Identify which cell holds the provided text, then report its (x, y) central coordinate. 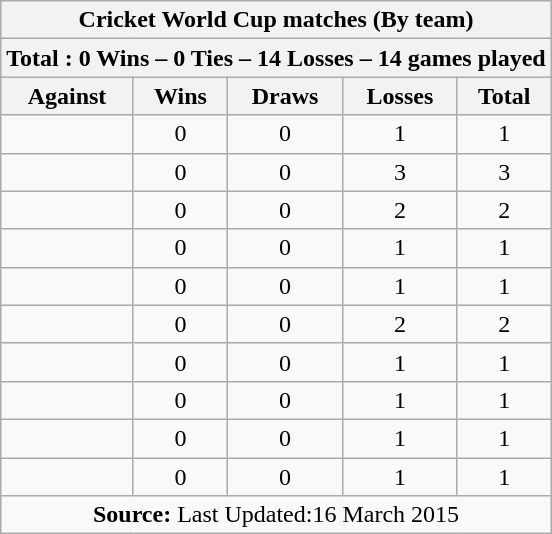
Source: Last Updated:16 March 2015 (276, 515)
Against (67, 96)
Cricket World Cup matches (By team) (276, 20)
Total : 0 Wins – 0 Ties – 14 Losses – 14 games played (276, 58)
Losses (400, 96)
Draws (286, 96)
Total (504, 96)
Wins (180, 96)
